Locate the cell with the specified text and output its [x, y] center coordinate. 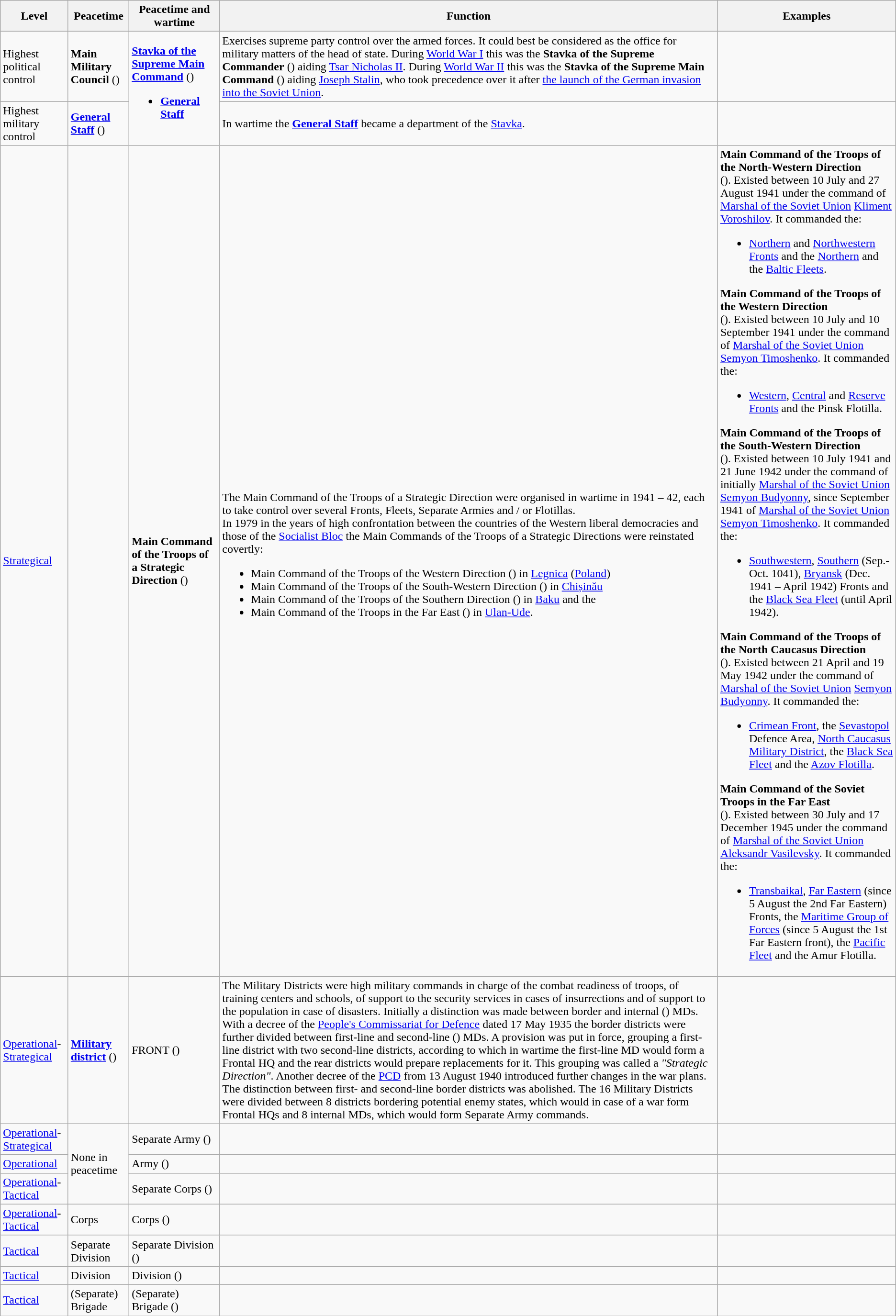
Peacetime [99, 16]
Separate Division () [174, 1251]
Division () [174, 1275]
Operational [34, 1164]
Separate Division [99, 1251]
Separate Corps () [174, 1189]
Division [99, 1275]
Highest military control [34, 123]
Main Military Council () [99, 67]
Corps [99, 1219]
Strategical [34, 561]
Separate Army () [174, 1139]
Level [34, 16]
General Staff () [99, 123]
Examples [806, 16]
Function [469, 16]
Stavka of the Supreme Main Command ()General Staff [174, 89]
In wartime the General Staff became a department of the Stavka. [469, 123]
Corps () [174, 1219]
Main Command of the Troops of a Strategic Direction () [174, 561]
Army () [174, 1164]
FRONT () [174, 1050]
Highest political control [34, 67]
Peacetime and wartime [174, 16]
(Separate) Brigade [99, 1300]
(Separate) Brigade () [174, 1300]
None in peacetime [99, 1164]
Military district () [99, 1050]
